Capture the cell that displays the provided text and extract its [X, Y] central coordinate. 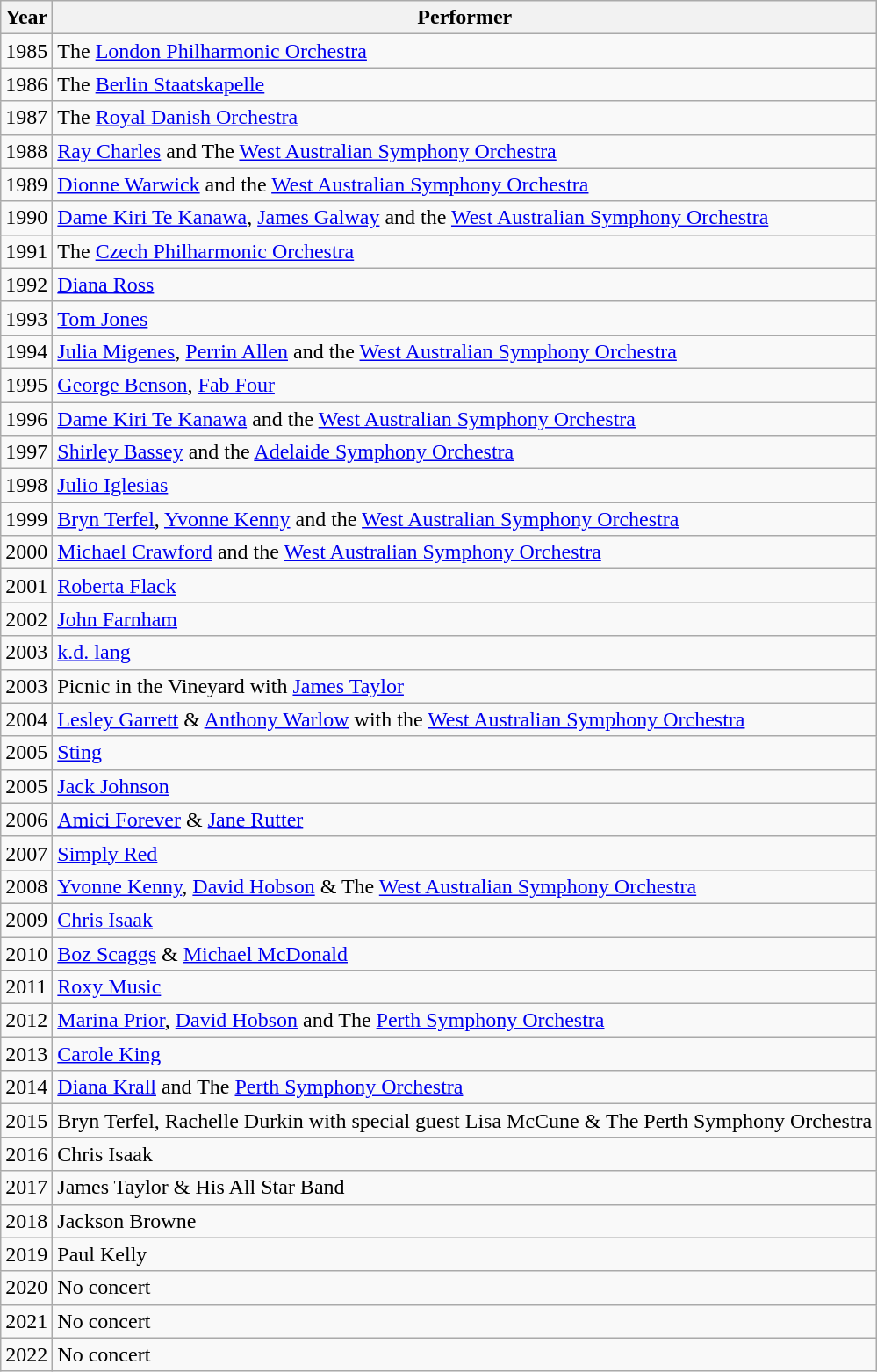
2006 [26, 820]
Simply Red [465, 853]
Yvonne Kenny, David Hobson & The West Australian Symphony Orchestra [465, 886]
Julia Migenes, Perrin Allen and the West Australian Symphony Orchestra [465, 351]
James Taylor & His All Star Band [465, 1188]
1987 [26, 118]
1991 [26, 251]
1995 [26, 385]
The Royal Danish Orchestra [465, 118]
2022 [26, 1354]
1986 [26, 84]
1988 [26, 151]
1993 [26, 318]
2008 [26, 886]
Boz Scaggs & Michael McDonald [465, 953]
Amici Forever & Jane Rutter [465, 820]
2021 [26, 1321]
2020 [26, 1288]
1996 [26, 419]
Dionne Warwick and the West Australian Symphony Orchestra [465, 184]
The Czech Philharmonic Orchestra [465, 251]
2014 [26, 1087]
Carole King [465, 1054]
Julio Iglesias [465, 486]
2018 [26, 1221]
Ray Charles and The West Australian Symphony Orchestra [465, 151]
2004 [26, 719]
2007 [26, 853]
2000 [26, 552]
2017 [26, 1188]
Diana Krall and The Perth Symphony Orchestra [465, 1087]
Tom Jones [465, 318]
Year [26, 18]
Jackson Browne [465, 1221]
2011 [26, 987]
2009 [26, 920]
Roberta Flack [465, 586]
2010 [26, 953]
Paul Kelly [465, 1254]
George Benson, Fab Four [465, 385]
2012 [26, 1021]
Lesley Garrett & Anthony Warlow with the West Australian Symphony Orchestra [465, 719]
1998 [26, 486]
Bryn Terfel, Yvonne Kenny and the West Australian Symphony Orchestra [465, 519]
1999 [26, 519]
1989 [26, 184]
Dame Kiri Te Kanawa and the West Australian Symphony Orchestra [465, 419]
1990 [26, 218]
2013 [26, 1054]
Diana Ross [465, 285]
Picnic in the Vineyard with James Taylor [465, 686]
Marina Prior, David Hobson and The Perth Symphony Orchestra [465, 1021]
Sting [465, 753]
Michael Crawford and the West Australian Symphony Orchestra [465, 552]
1992 [26, 285]
k.d. lang [465, 653]
2016 [26, 1154]
Roxy Music [465, 987]
2015 [26, 1121]
1985 [26, 51]
Shirley Bassey and the Adelaide Symphony Orchestra [465, 452]
The London Philharmonic Orchestra [465, 51]
The Berlin Staatskapelle [465, 84]
Jack Johnson [465, 786]
Performer [465, 18]
2001 [26, 586]
1997 [26, 452]
Dame Kiri Te Kanawa, James Galway and the West Australian Symphony Orchestra [465, 218]
1994 [26, 351]
Bryn Terfel, Rachelle Durkin with special guest Lisa McCune & The Perth Symphony Orchestra [465, 1121]
2002 [26, 619]
2019 [26, 1254]
John Farnham [465, 619]
